Find where the given text appears and provide that cell's center as [x, y] coordinate. 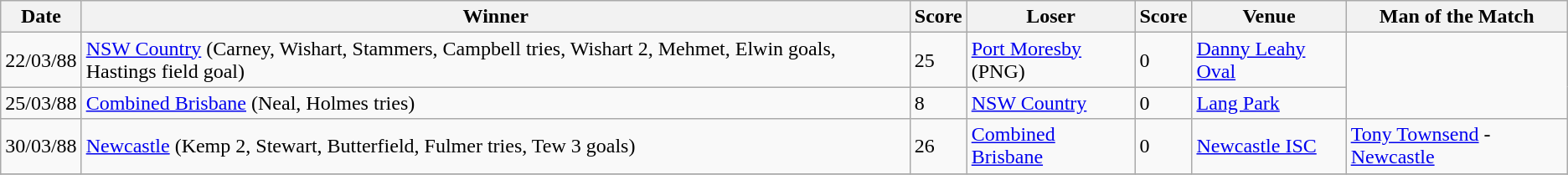
Port Moresby (PNG) [1050, 60]
Combined Brisbane (Neal, Holmes tries) [496, 103]
Loser [1050, 17]
Newcastle (Kemp 2, Stewart, Butterfield, Fulmer tries, Tew 3 goals) [496, 146]
Date [41, 17]
Winner [496, 17]
8 [938, 103]
Danny Leahy Oval [1269, 60]
Newcastle ISC [1269, 146]
Man of the Match [1457, 17]
Venue [1269, 17]
NSW Country [1050, 103]
Tony Townsend - Newcastle [1457, 146]
25 [938, 60]
22/03/88 [41, 60]
Lang Park [1269, 103]
26 [938, 146]
NSW Country (Carney, Wishart, Stammers, Campbell tries, Wishart 2, Mehmet, Elwin goals, Hastings field goal) [496, 60]
Combined Brisbane [1050, 146]
30/03/88 [41, 146]
25/03/88 [41, 103]
